For the text-containing cell, return its midpoint in [x, y] coordinate format. 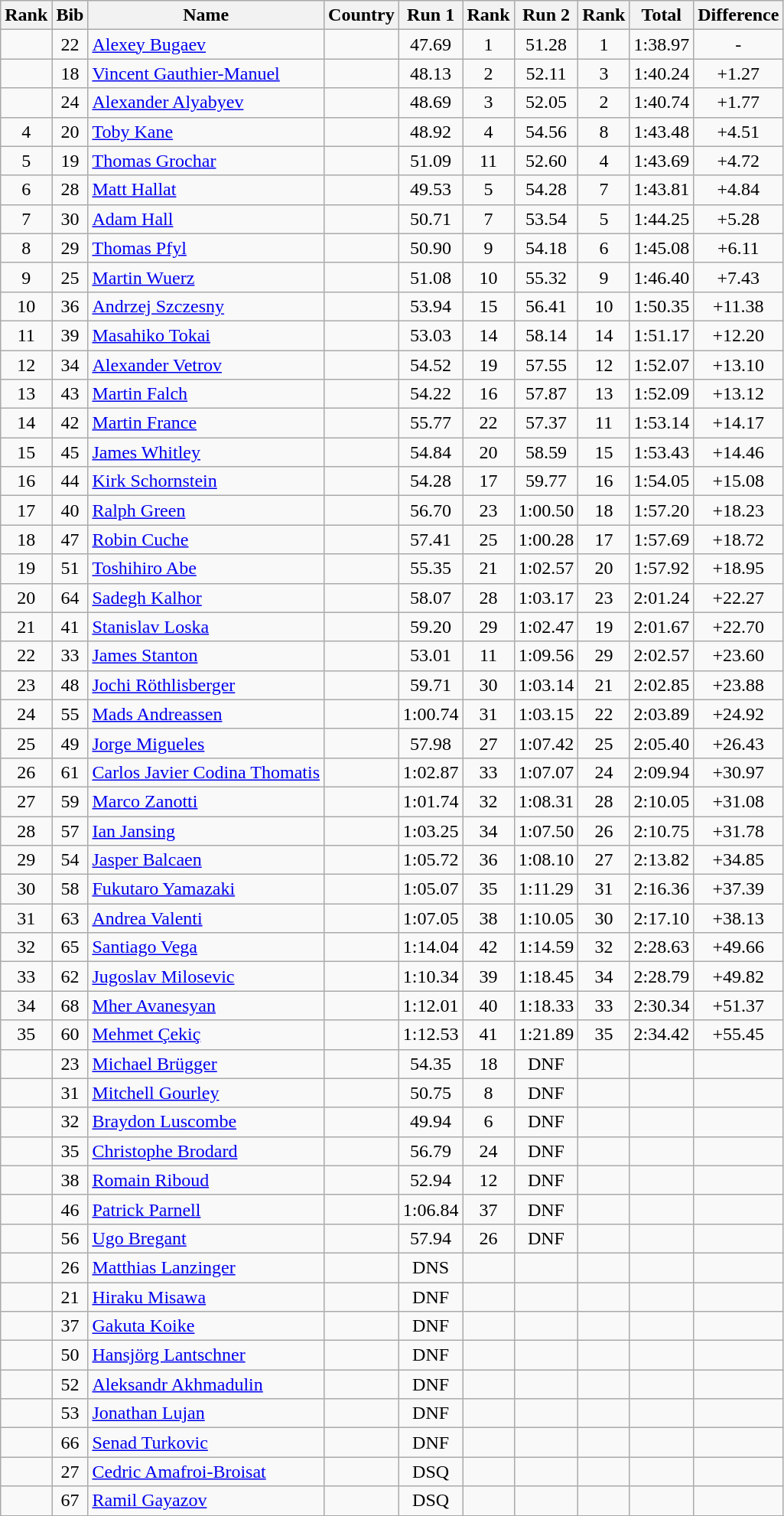
1:00.28 [546, 540]
54.56 [546, 132]
53.03 [431, 335]
Run 1 [431, 15]
Andrea Valenti [207, 918]
59.71 [431, 685]
Martin Falch [207, 394]
1:02.87 [431, 772]
Mehmet Çekiç [207, 1035]
1:53.43 [662, 452]
1:08.10 [546, 860]
61 [70, 772]
+23.88 [739, 685]
Bib [70, 15]
Thomas Pfyl [207, 248]
1:09.56 [546, 656]
Adam Hall [207, 219]
Kirk Schornstein [207, 481]
50 [70, 1355]
56.41 [546, 306]
Fukutaro Yamazaki [207, 889]
2:03.89 [662, 714]
Ramil Gayazov [207, 1501]
1:14.04 [431, 947]
+23.60 [739, 656]
47.69 [431, 44]
Senad Turkovic [207, 1443]
+18.72 [739, 540]
+49.66 [739, 947]
56.70 [431, 510]
+26.43 [739, 743]
1:44.25 [662, 219]
54.52 [431, 365]
+55.45 [739, 1035]
1:57.69 [662, 540]
59 [70, 801]
48.13 [431, 73]
2:30.34 [662, 1006]
Jorge Migueles [207, 743]
+14.17 [739, 423]
1:57.92 [662, 569]
2:09.94 [662, 772]
Total [662, 15]
51.08 [431, 277]
Robin Cuche [207, 540]
54.22 [431, 394]
48.92 [431, 132]
+37.39 [739, 889]
+24.92 [739, 714]
Santiago Vega [207, 947]
Jochi Röthlisberger [207, 685]
Carlos Javier Codina Thomatis [207, 772]
1:38.97 [662, 44]
55.35 [431, 569]
68 [70, 1006]
1:18.45 [546, 976]
Run 2 [546, 15]
1:00.50 [546, 510]
2:05.40 [662, 743]
52.11 [546, 73]
58.59 [546, 452]
Stanislav Loska [207, 627]
2:02.85 [662, 685]
64 [70, 598]
Alexey Bugaev [207, 44]
1:03.14 [546, 685]
1:05.07 [431, 889]
Country [362, 15]
53.94 [431, 306]
Marco Zanotti [207, 801]
52.05 [546, 103]
Ralph Green [207, 510]
Hansjörg Lantschner [207, 1355]
1:10.05 [546, 918]
+1.27 [739, 73]
53.01 [431, 656]
Hiraku Misawa [207, 1297]
57.87 [546, 394]
50.75 [431, 1093]
+14.46 [739, 452]
+7.43 [739, 277]
Toby Kane [207, 132]
45 [70, 452]
+18.23 [739, 510]
52.94 [431, 1180]
59.20 [431, 627]
1:12.53 [431, 1035]
2:17.10 [662, 918]
+6.11 [739, 248]
57.37 [546, 423]
1:03.17 [546, 598]
1:08.31 [546, 801]
2:02.57 [662, 656]
1:46.40 [662, 277]
1:07.50 [546, 830]
56 [70, 1238]
+5.28 [739, 219]
+22.70 [739, 627]
1:53.14 [662, 423]
57 [70, 830]
43 [70, 394]
50.71 [431, 219]
48.69 [431, 103]
Name [207, 15]
1:43.69 [662, 161]
Toshihiro Abe [207, 569]
Martin France [207, 423]
+30.97 [739, 772]
1:18.33 [546, 1006]
1:54.05 [662, 481]
44 [70, 481]
1:40.24 [662, 73]
55.77 [431, 423]
1:43.48 [662, 132]
2:28.63 [662, 947]
Matt Hallat [207, 190]
Mads Andreassen [207, 714]
1:07.42 [546, 743]
+22.27 [739, 598]
54.84 [431, 452]
1:52.07 [662, 365]
Michael Brügger [207, 1064]
Jugoslav Milosevic [207, 976]
53.54 [546, 219]
2:01.67 [662, 627]
Christophe Brodard [207, 1151]
54.18 [546, 248]
2:13.82 [662, 860]
Vincent Gauthier-Manuel [207, 73]
1:07.05 [431, 918]
Matthias Lanzinger [207, 1267]
62 [70, 976]
+31.08 [739, 801]
+11.38 [739, 306]
67 [70, 1501]
Mitchell Gourley [207, 1093]
Martin Wuerz [207, 277]
63 [70, 918]
51 [70, 569]
Difference [739, 15]
Alexander Alyabyev [207, 103]
Aleksandr Akhmadulin [207, 1384]
1:14.59 [546, 947]
Cedric Amafroi-Broisat [207, 1472]
Patrick Parnell [207, 1209]
1:07.07 [546, 772]
+34.85 [739, 860]
48 [70, 685]
1:40.74 [662, 103]
1:52.09 [662, 394]
+4.51 [739, 132]
50.90 [431, 248]
65 [70, 947]
1:10.34 [431, 976]
DNS [431, 1267]
1:43.81 [662, 190]
52.60 [546, 161]
+4.84 [739, 190]
59.77 [546, 481]
1:05.72 [431, 860]
- [739, 44]
52 [70, 1384]
+4.72 [739, 161]
Romain Riboud [207, 1180]
1:57.20 [662, 510]
1:03.25 [431, 830]
Thomas Grochar [207, 161]
1:01.74 [431, 801]
2:16.36 [662, 889]
1:11.29 [546, 889]
1:02.47 [546, 627]
46 [70, 1209]
Andrzej Szczesny [207, 306]
56.79 [431, 1151]
2:34.42 [662, 1035]
James Whitley [207, 452]
+38.13 [739, 918]
1:03.15 [546, 714]
54 [70, 860]
+49.82 [739, 976]
+15.08 [739, 481]
+13.10 [739, 365]
2:01.24 [662, 598]
1:00.74 [431, 714]
1:02.57 [546, 569]
53 [70, 1413]
1:06.84 [431, 1209]
57.98 [431, 743]
60 [70, 1035]
+13.12 [739, 394]
1:45.08 [662, 248]
Braydon Luscombe [207, 1122]
2:28.79 [662, 976]
54.35 [431, 1064]
49 [70, 743]
Sadegh Kalhor [207, 598]
1:21.89 [546, 1035]
58 [70, 889]
51.09 [431, 161]
+1.77 [739, 103]
+18.95 [739, 569]
Mher Avanesyan [207, 1006]
1:50.35 [662, 306]
51.28 [546, 44]
Alexander Vetrov [207, 365]
James Stanton [207, 656]
47 [70, 540]
55 [70, 714]
57.94 [431, 1238]
Gakuta Koike [207, 1326]
2:10.75 [662, 830]
1:51.17 [662, 335]
Jasper Balcaen [207, 860]
55.32 [546, 277]
+12.20 [739, 335]
Masahiko Tokai [207, 335]
58.07 [431, 598]
1:12.01 [431, 1006]
66 [70, 1443]
57.55 [546, 365]
58.14 [546, 335]
Ugo Bregant [207, 1238]
Jonathan Lujan [207, 1413]
+51.37 [739, 1006]
49.94 [431, 1122]
2:10.05 [662, 801]
57.41 [431, 540]
+31.78 [739, 830]
Ian Jansing [207, 830]
49.53 [431, 190]
